Find where the given text appears and provide that cell's center as (x, y) coordinate. 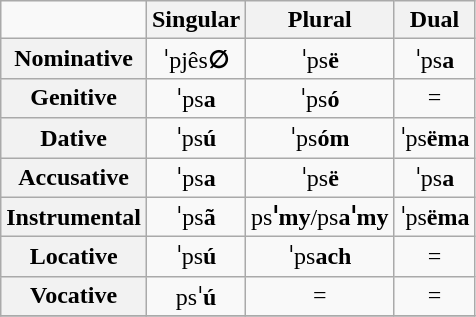
Nominative (74, 59)
Genitive (74, 98)
Dative (74, 138)
Instrumental (74, 217)
Vocative (74, 296)
ˈpsach (320, 257)
Dual (434, 20)
psˈmy/psaˈmy (320, 217)
ˈpsã (196, 217)
Accusative (74, 178)
psˈú (196, 296)
Singular (196, 20)
ˈpsóm (320, 138)
ˈpjês∅ (196, 59)
Locative (74, 257)
Plural (320, 20)
ˈpsó (320, 98)
